Detect which cell encompasses the target text, then output its (X, Y) center coordinate. 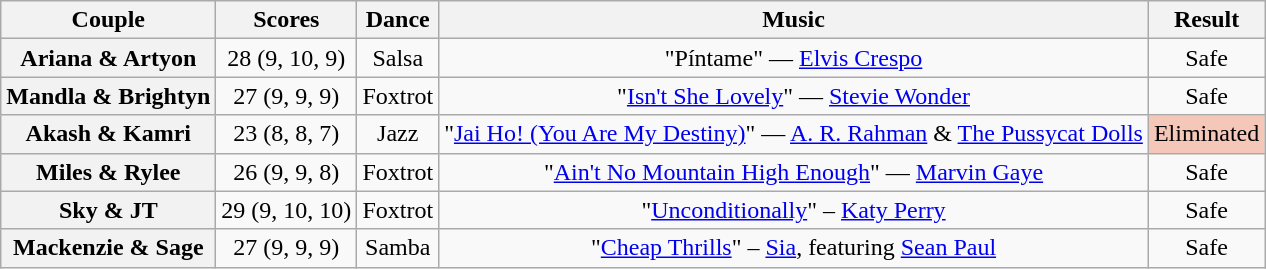
Mandla & Brightyn (108, 96)
23 (8, 8, 7) (286, 134)
"Isn't She Lovely" — Stevie Wonder (794, 96)
Scores (286, 20)
28 (9, 10, 9) (286, 58)
"Cheap Thrills" – Sia, featuring Sean Paul (794, 248)
Couple (108, 20)
Salsa (398, 58)
Music (794, 20)
Jazz (398, 134)
Miles & Rylee (108, 172)
Akash & Kamri (108, 134)
Eliminated (1206, 134)
Result (1206, 20)
29 (9, 10, 10) (286, 210)
Ariana & Artyon (108, 58)
"Ain't No Mountain High Enough" — Marvin Gaye (794, 172)
Dance (398, 20)
"Unconditionally" – Katy Perry (794, 210)
"Píntame" — Elvis Crespo (794, 58)
Sky & JT (108, 210)
Mackenzie & Sage (108, 248)
Samba (398, 248)
26 (9, 9, 8) (286, 172)
"Jai Ho! (You Are My Destiny)" — A. R. Rahman & The Pussycat Dolls (794, 134)
